Extract the [X, Y] coordinate from the center of the cell holding the provided text.  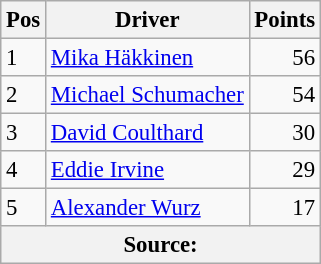
4 [24, 170]
Points [284, 20]
3 [24, 133]
Driver [148, 20]
Pos [24, 20]
Alexander Wurz [148, 208]
54 [284, 95]
Michael Schumacher [148, 95]
29 [284, 170]
Mika Häkkinen [148, 58]
17 [284, 208]
56 [284, 58]
30 [284, 133]
Source: [161, 245]
5 [24, 208]
Eddie Irvine [148, 170]
David Coulthard [148, 133]
1 [24, 58]
2 [24, 95]
